Find where the given text appears and provide that cell's center as (X, Y) coordinate. 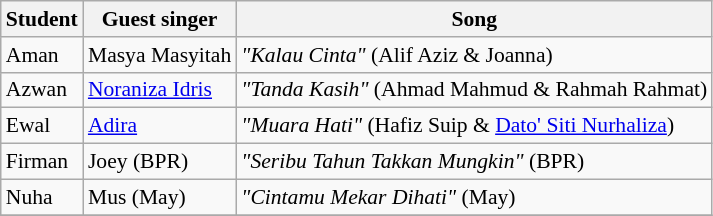
Firman (42, 162)
Adira (160, 126)
Mus (May) (160, 197)
"Cintamu Mekar Dihati" (May) (474, 197)
"Muara Hati" (Hafiz Suip & Dato' Siti Nurhaliza) (474, 126)
Noraniza Idris (160, 90)
Azwan (42, 90)
"Kalau Cinta" (Alif Aziz & Joanna) (474, 55)
Song (474, 19)
Masya Masyitah (160, 55)
Nuha (42, 197)
Student (42, 19)
Joey (BPR) (160, 162)
"Seribu Tahun Takkan Mungkin" (BPR) (474, 162)
"Tanda Kasih" (Ahmad Mahmud & Rahmah Rahmat) (474, 90)
Aman (42, 55)
Guest singer (160, 19)
Ewal (42, 126)
